Capture the cell that displays the provided text and extract its [X, Y] central coordinate. 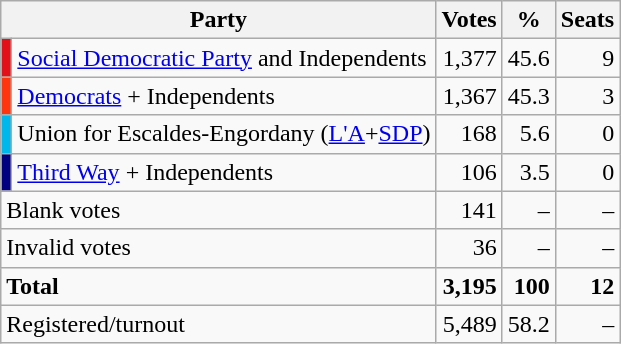
% [528, 20]
1,377 [469, 58]
Blank votes [218, 210]
100 [528, 286]
Democrats + Independents [224, 96]
5,489 [469, 324]
Third Way + Independents [224, 172]
Social Democratic Party and Independents [224, 58]
36 [469, 248]
Total [218, 286]
5.6 [528, 134]
1,367 [469, 96]
Party [218, 20]
Seats [587, 20]
12 [587, 286]
Invalid votes [218, 248]
45.3 [528, 96]
141 [469, 210]
3,195 [469, 286]
Votes [469, 20]
45.6 [528, 58]
168 [469, 134]
106 [469, 172]
3 [587, 96]
9 [587, 58]
58.2 [528, 324]
Union for Escaldes-Engordany (L'A+SDP) [224, 134]
3.5 [528, 172]
Registered/turnout [218, 324]
